Locate the cell with the specified text and output its [X, Y] center coordinate. 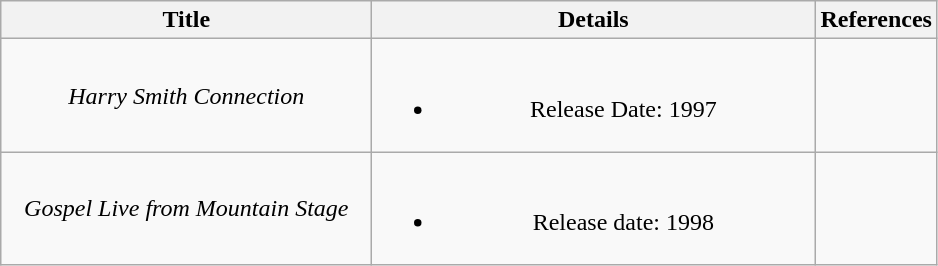
Title [186, 20]
Details [594, 20]
Release date: 1998 [594, 208]
References [876, 20]
Harry Smith Connection [186, 96]
Gospel Live from Mountain Stage [186, 208]
Release Date: 1997 [594, 96]
